Find where the given text appears and provide that cell's center as (x, y) coordinate. 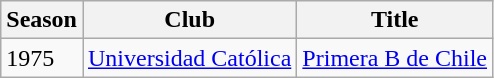
Season (42, 20)
Club (189, 20)
1975 (42, 58)
Primera B de Chile (395, 58)
Title (395, 20)
Universidad Católica (189, 58)
